Identify which cell holds the provided text, then report its (X, Y) central coordinate. 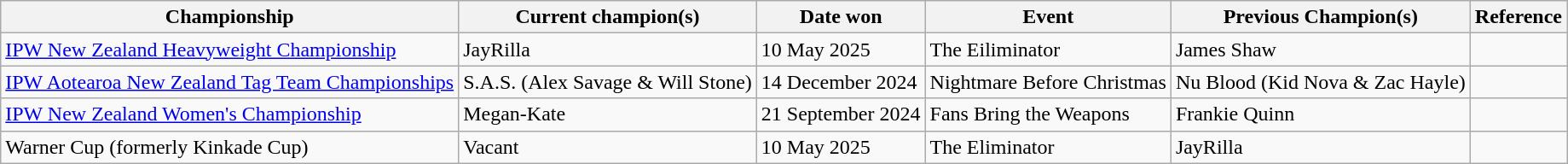
IPW Aotearoa New Zealand Tag Team Championships (230, 82)
Megan-Kate (608, 114)
The Eliminator (1048, 147)
James Shaw (1320, 50)
14 December 2024 (841, 82)
21 September 2024 (841, 114)
Warner Cup (formerly Kinkade Cup) (230, 147)
Date won (841, 17)
Reference (1518, 17)
IPW New Zealand Women's Championship (230, 114)
Frankie Quinn (1320, 114)
Nu Blood (Kid Nova & Zac Hayle) (1320, 82)
Event (1048, 17)
Vacant (608, 147)
Fans Bring the Weapons (1048, 114)
Current champion(s) (608, 17)
Previous Champion(s) (1320, 17)
Nightmare Before Christmas (1048, 82)
S.A.S. (Alex Savage & Will Stone) (608, 82)
Championship (230, 17)
The Eiliminator (1048, 50)
IPW New Zealand Heavyweight Championship (230, 50)
